Output the (x, y) coordinate of the center of the cell containing the given text.  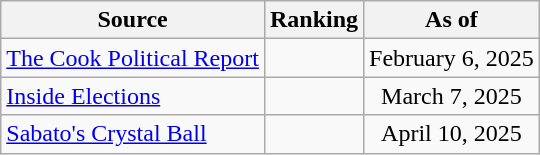
Source (133, 20)
The Cook Political Report (133, 58)
Sabato's Crystal Ball (133, 134)
As of (452, 20)
Inside Elections (133, 96)
Ranking (314, 20)
March 7, 2025 (452, 96)
April 10, 2025 (452, 134)
February 6, 2025 (452, 58)
